Capture the cell that displays the provided text and extract its (x, y) central coordinate. 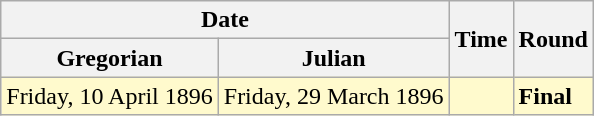
Julian (334, 58)
Date (225, 20)
Friday, 10 April 1896 (110, 96)
Gregorian (110, 58)
Time (481, 39)
Final (553, 96)
Round (553, 39)
Friday, 29 March 1896 (334, 96)
